Return the (X, Y) coordinate for the center point of the cell that contains the specified text.  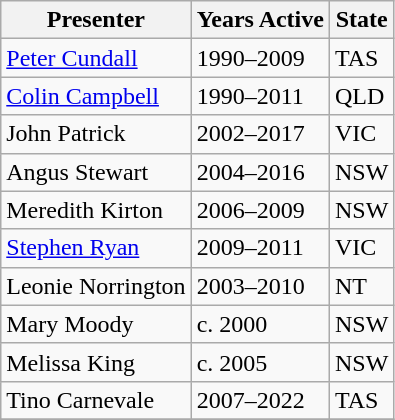
2003–2010 (260, 286)
Melissa King (96, 362)
NT (361, 286)
State (361, 20)
1990–2011 (260, 96)
Years Active (260, 20)
2002–2017 (260, 134)
1990–2009 (260, 58)
2006–2009 (260, 210)
2009–2011 (260, 248)
Angus Stewart (96, 172)
Leonie Norrington (96, 286)
2004–2016 (260, 172)
c. 2000 (260, 324)
John Patrick (96, 134)
Mary Moody (96, 324)
Presenter (96, 20)
Peter Cundall (96, 58)
QLD (361, 96)
Tino Carnevale (96, 400)
Meredith Kirton (96, 210)
Stephen Ryan (96, 248)
2007–2022 (260, 400)
Colin Campbell (96, 96)
c. 2005 (260, 362)
